Scan for the cell matching the given text and deliver its (X, Y) coordinate at center. 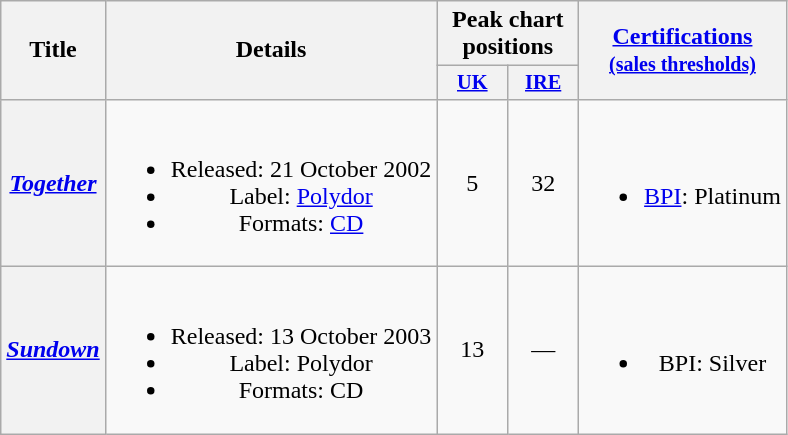
13 (472, 350)
Peak chart positions (508, 34)
— (544, 350)
5 (472, 182)
UK (472, 83)
Together (53, 182)
Details (271, 50)
BPI: Silver (683, 350)
Released: 21 October 2002Label: PolydorFormats: CD (271, 182)
IRE (544, 83)
Sundown (53, 350)
Certifications(sales thresholds) (683, 50)
Title (53, 50)
BPI: Platinum (683, 182)
32 (544, 182)
Released: 13 October 2003Label: PolydorFormats: CD (271, 350)
